Return (x, y) of the center of cell containing provided text 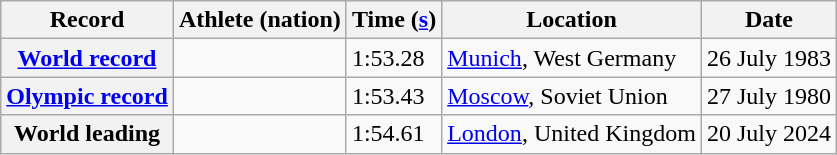
20 July 2024 (768, 134)
1:53.43 (394, 96)
26 July 1983 (768, 58)
Athlete (nation) (260, 20)
World leading (88, 134)
London, United Kingdom (572, 134)
Record (88, 20)
1:53.28 (394, 58)
World record (88, 58)
Date (768, 20)
Munich, West Germany (572, 58)
1:54.61 (394, 134)
Moscow, Soviet Union (572, 96)
27 July 1980 (768, 96)
Location (572, 20)
Olympic record (88, 96)
Time (s) (394, 20)
